From the cell containing the given text, extract its center point as (x, y) coordinate. 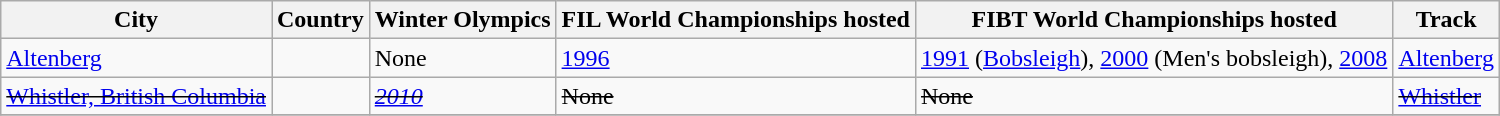
City (136, 20)
Whistler (1446, 96)
Track (1446, 20)
1991 (Bobsleigh), 2000 (Men's bobsleigh), 2008 (1154, 58)
FIL World Championships hosted (736, 20)
2010 (462, 96)
Whistler, British Columbia (136, 96)
1996 (736, 58)
FIBT World Championships hosted (1154, 20)
Winter Olympics (462, 20)
Country (321, 20)
